From the cell containing the given text, extract its center point as (X, Y) coordinate. 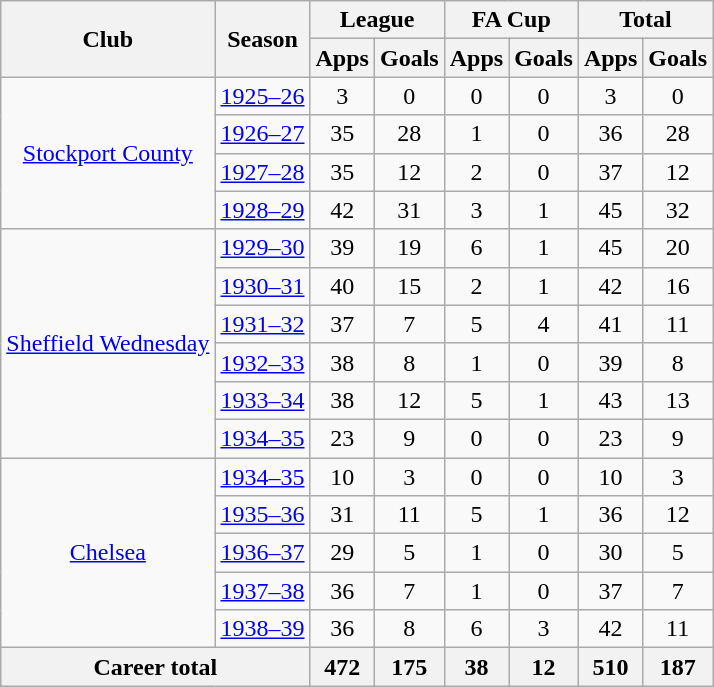
1926–27 (262, 134)
15 (409, 286)
1935–36 (262, 515)
1925–26 (262, 96)
1929–30 (262, 248)
1932–33 (262, 362)
1937–38 (262, 591)
Total (645, 20)
1928–29 (262, 210)
FA Cup (511, 20)
1936–37 (262, 553)
Chelsea (108, 553)
20 (678, 248)
1930–31 (262, 286)
1938–39 (262, 629)
1931–32 (262, 324)
Career total (156, 667)
Club (108, 39)
175 (409, 667)
Sheffield Wednesday (108, 343)
13 (678, 400)
510 (610, 667)
472 (342, 667)
187 (678, 667)
41 (610, 324)
32 (678, 210)
29 (342, 553)
1927–28 (262, 172)
Stockport County (108, 153)
Season (262, 39)
League (377, 20)
4 (544, 324)
40 (342, 286)
1933–34 (262, 400)
16 (678, 286)
19 (409, 248)
43 (610, 400)
30 (610, 553)
